Search for the cell housing the specified text and yield its [X, Y] center coordinate. 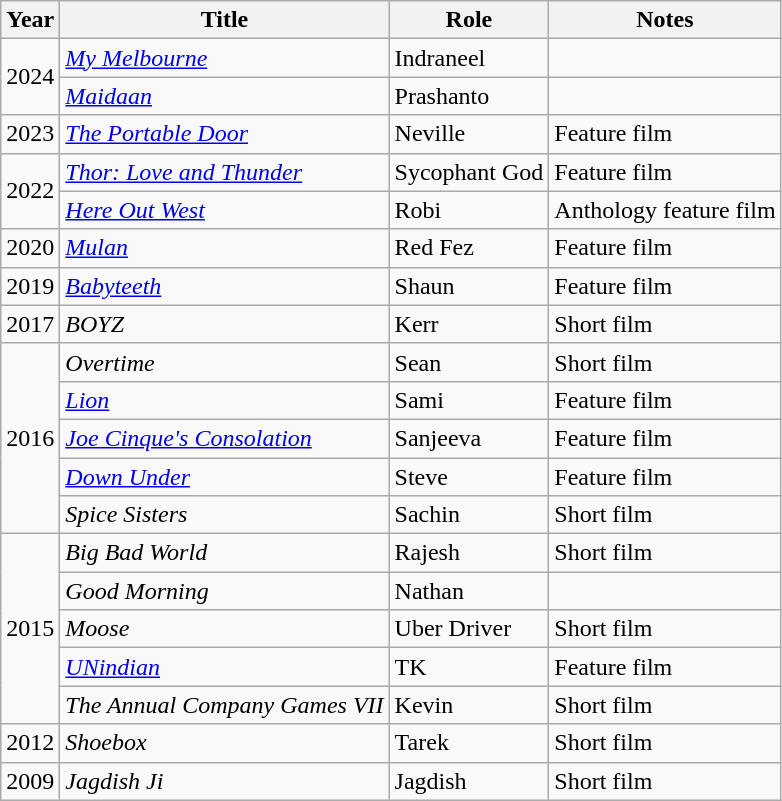
Year [30, 20]
Good Morning [224, 591]
Notes [665, 20]
Steve [469, 477]
Rajesh [469, 553]
Thor: Love and Thunder [224, 172]
Kevin [469, 705]
2020 [30, 248]
The Portable Door [224, 134]
Neville [469, 134]
The Annual Company Games VII [224, 705]
Joe Cinque's Consolation [224, 438]
Robi [469, 210]
Tarek [469, 743]
Jagdish [469, 781]
Lion [224, 400]
UNindian [224, 667]
2017 [30, 324]
Spice Sisters [224, 515]
Anthology feature film [665, 210]
Overtime [224, 362]
2022 [30, 191]
My Melbourne [224, 58]
Sanjeeva [469, 438]
2019 [30, 286]
Down Under [224, 477]
Red Fez [469, 248]
Sami [469, 400]
Indraneel [469, 58]
Mulan [224, 248]
Babyteeth [224, 286]
Sean [469, 362]
2023 [30, 134]
BOYZ [224, 324]
Here Out West [224, 210]
Jagdish Ji [224, 781]
Shoebox [224, 743]
2016 [30, 438]
Sycophant God [469, 172]
Nathan [469, 591]
Role [469, 20]
Prashanto [469, 96]
Sachin [469, 515]
Big Bad World [224, 553]
Uber Driver [469, 629]
2009 [30, 781]
2024 [30, 77]
Title [224, 20]
Shaun [469, 286]
Kerr [469, 324]
Maidaan [224, 96]
2012 [30, 743]
2015 [30, 629]
Moose [224, 629]
TK [469, 667]
